Extract the (x, y) coordinate from the center of the cell holding the provided text.  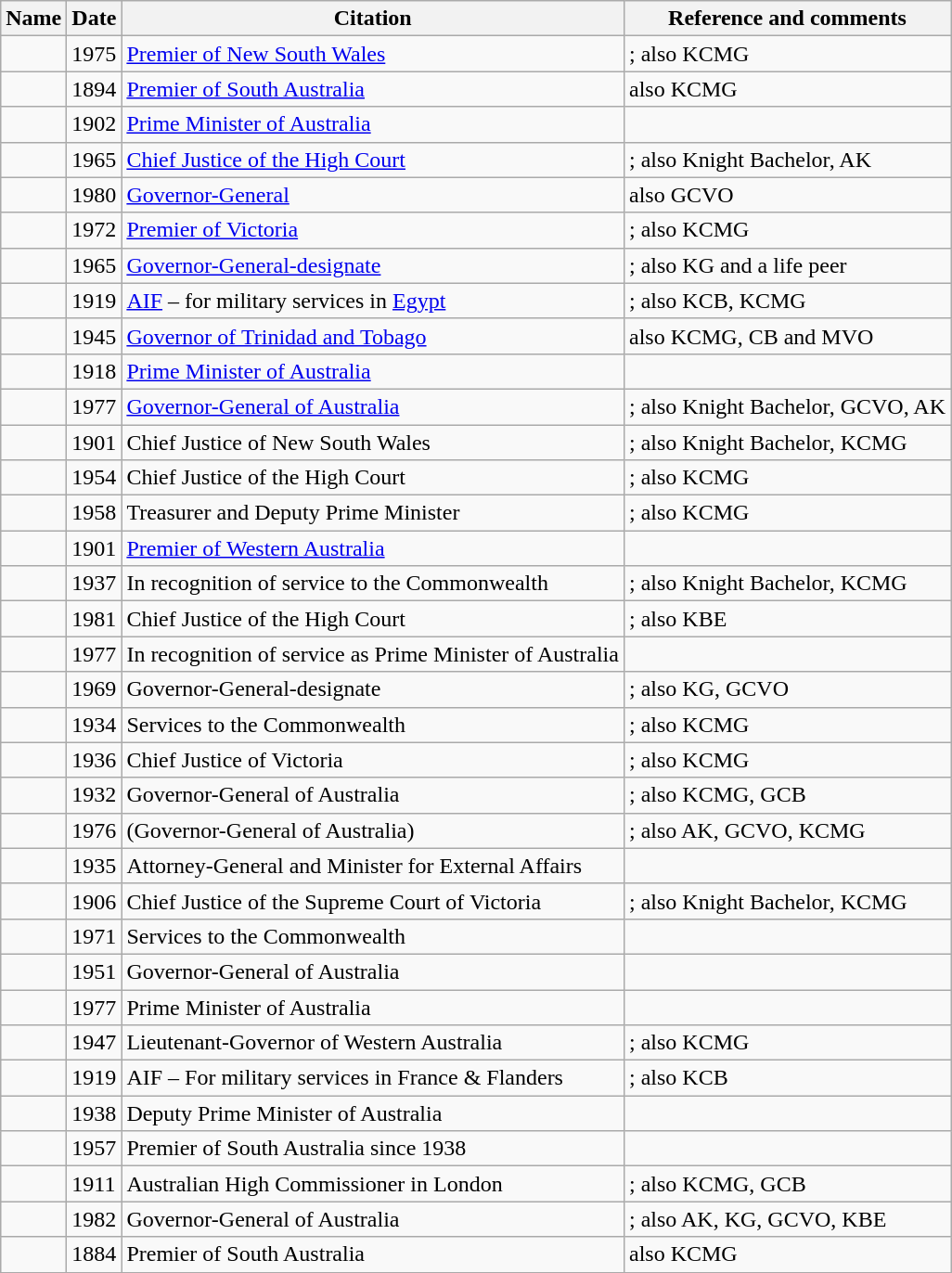
; also KCB, KCMG (787, 301)
1918 (95, 371)
also KCMG, CB and MVO (787, 336)
Deputy Prime Minister of Australia (373, 1113)
1980 (95, 195)
Lieutenant-Governor of Western Australia (373, 1043)
In recognition of service to the Commonwealth (373, 584)
1936 (95, 760)
1935 (95, 866)
1976 (95, 830)
; also KCB (787, 1078)
Australian High Commissioner in London (373, 1184)
Name (33, 19)
AIF – for military services in Egypt (373, 301)
Premier of Victoria (373, 230)
; also AK, KG, GCVO, KBE (787, 1219)
Reference and comments (787, 19)
1982 (95, 1219)
1934 (95, 725)
Chief Justice of the Supreme Court of Victoria (373, 901)
1954 (95, 478)
1911 (95, 1184)
1937 (95, 584)
; also KG, GCVO (787, 689)
1958 (95, 513)
; also Knight Bachelor, AK (787, 160)
1957 (95, 1149)
1884 (95, 1254)
Date (95, 19)
Governor of Trinidad and Tobago (373, 336)
also GCVO (787, 195)
AIF – For military services in France & Flanders (373, 1078)
Chief Justice of Victoria (373, 760)
; also KBE (787, 619)
1945 (95, 336)
Chief Justice of New South Wales (373, 443)
Attorney-General and Minister for External Affairs (373, 866)
Premier of South Australia since 1938 (373, 1149)
; also KG and a life peer (787, 265)
1951 (95, 971)
(Governor-General of Australia) (373, 830)
Governor-General (373, 195)
1972 (95, 230)
1947 (95, 1043)
1971 (95, 936)
Premier of New South Wales (373, 54)
1932 (95, 795)
Premier of Western Australia (373, 548)
; also Knight Bachelor, GCVO, AK (787, 406)
Citation (373, 19)
; also AK, GCVO, KCMG (787, 830)
1906 (95, 901)
1938 (95, 1113)
1894 (95, 89)
1969 (95, 689)
Treasurer and Deputy Prime Minister (373, 513)
1981 (95, 619)
In recognition of service as Prime Minister of Australia (373, 654)
1902 (95, 124)
1975 (95, 54)
